Identify which cell holds the provided text, then report its (x, y) central coordinate. 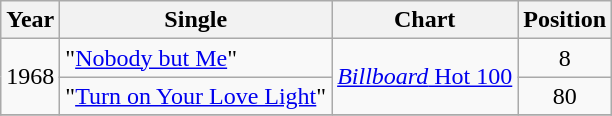
Single (196, 20)
8 (565, 58)
"Turn on Your Love Light" (196, 96)
Chart (425, 20)
"Nobody but Me" (196, 58)
80 (565, 96)
1968 (30, 77)
Position (565, 20)
Billboard Hot 100 (425, 77)
Year (30, 20)
